Identify which cell holds the provided text, then report its (x, y) central coordinate. 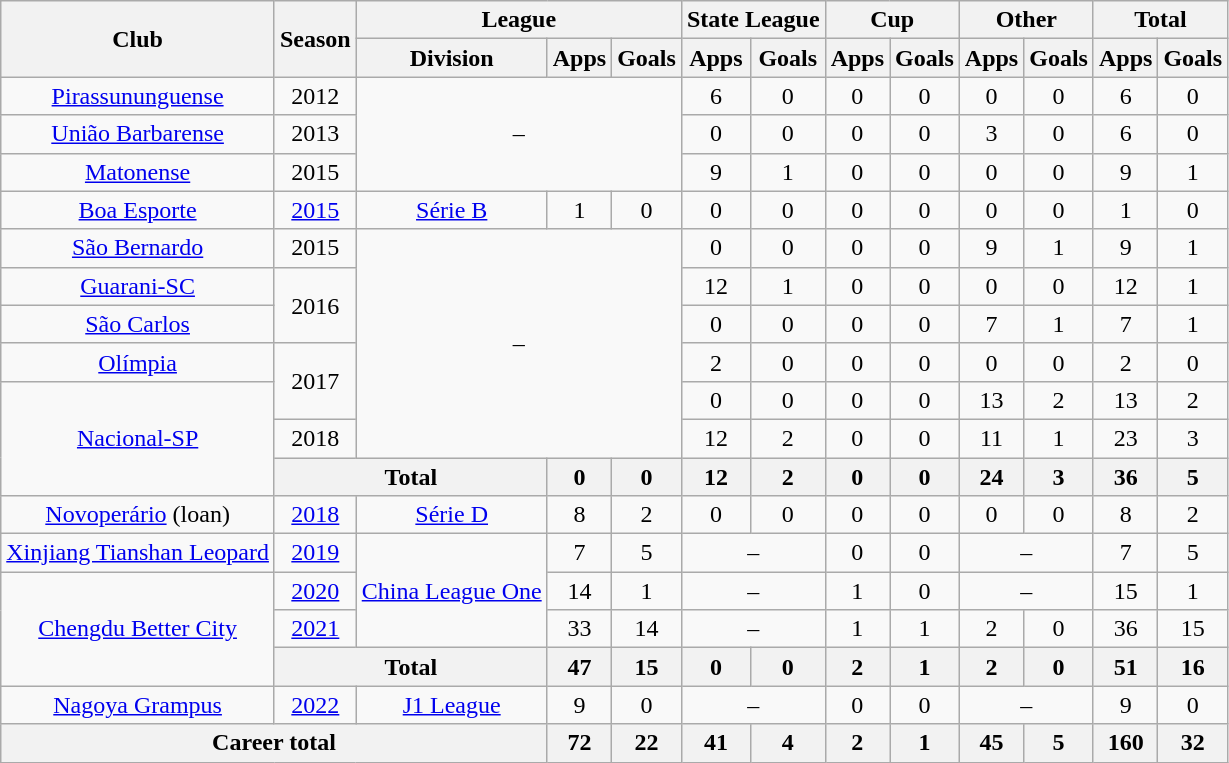
Guarani-SC (138, 286)
45 (991, 743)
Chengdu Better City (138, 629)
Boa Esporte (138, 210)
J1 League (452, 705)
League (518, 20)
State League (753, 20)
41 (716, 743)
Nacional-SP (138, 438)
47 (579, 667)
33 (579, 629)
11 (991, 438)
2012 (315, 96)
Pirassununguense (138, 96)
23 (1125, 438)
2013 (315, 134)
160 (1125, 743)
Cup (892, 20)
Division (452, 58)
16 (1193, 667)
2022 (315, 705)
Série D (452, 515)
51 (1125, 667)
72 (579, 743)
Career total (274, 743)
2021 (315, 629)
União Barbarense (138, 134)
Olímpia (138, 362)
2017 (315, 381)
Matonense (138, 172)
Season (315, 39)
Novoperário (loan) (138, 515)
22 (647, 743)
Other (1026, 20)
Série B (452, 210)
Club (138, 39)
São Carlos (138, 324)
Xinjiang Tianshan Leopard (138, 553)
São Bernardo (138, 248)
2019 (315, 553)
4 (788, 743)
2020 (315, 591)
2016 (315, 305)
China League One (452, 591)
32 (1193, 743)
Nagoya Grampus (138, 705)
24 (991, 477)
